For the text-containing cell, return its midpoint in [x, y] coordinate format. 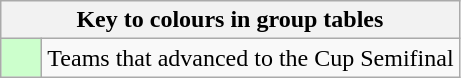
Teams that advanced to the Cup Semifinal [250, 58]
Key to colours in group tables [230, 20]
